Output the (X, Y) coordinate of the center of the cell containing the given text.  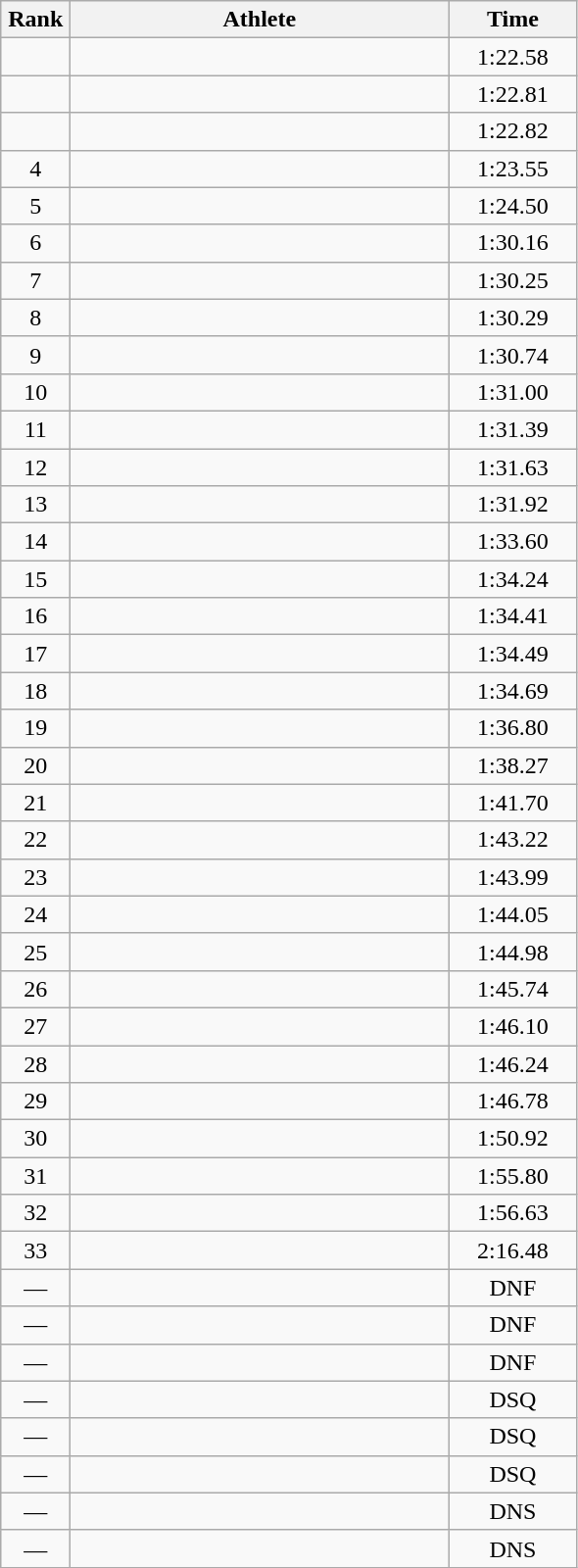
20 (35, 765)
26 (35, 989)
1:31.39 (513, 429)
27 (35, 1026)
30 (35, 1139)
13 (35, 505)
1:22.58 (513, 57)
Athlete (260, 20)
1:22.82 (513, 131)
29 (35, 1102)
10 (35, 392)
1:46.10 (513, 1026)
9 (35, 355)
1:45.74 (513, 989)
Time (513, 20)
1:34.24 (513, 579)
1:31.92 (513, 505)
1:36.80 (513, 728)
4 (35, 169)
16 (35, 616)
15 (35, 579)
1:22.81 (513, 94)
25 (35, 952)
1:46.24 (513, 1063)
5 (35, 206)
33 (35, 1250)
1:31.63 (513, 467)
1:43.22 (513, 840)
Rank (35, 20)
21 (35, 803)
7 (35, 280)
1:24.50 (513, 206)
6 (35, 243)
14 (35, 542)
1:30.16 (513, 243)
1:30.25 (513, 280)
1:23.55 (513, 169)
18 (35, 691)
1:56.63 (513, 1213)
23 (35, 877)
32 (35, 1213)
1:34.41 (513, 616)
8 (35, 318)
11 (35, 429)
28 (35, 1063)
22 (35, 840)
1:46.78 (513, 1102)
1:30.74 (513, 355)
19 (35, 728)
1:30.29 (513, 318)
2:16.48 (513, 1250)
1:31.00 (513, 392)
1:33.60 (513, 542)
1:34.49 (513, 654)
1:50.92 (513, 1139)
1:44.05 (513, 914)
1:34.69 (513, 691)
1:41.70 (513, 803)
12 (35, 467)
1:44.98 (513, 952)
1:55.80 (513, 1176)
1:38.27 (513, 765)
17 (35, 654)
24 (35, 914)
31 (35, 1176)
1:43.99 (513, 877)
